From the cell containing the given text, extract its center point as (x, y) coordinate. 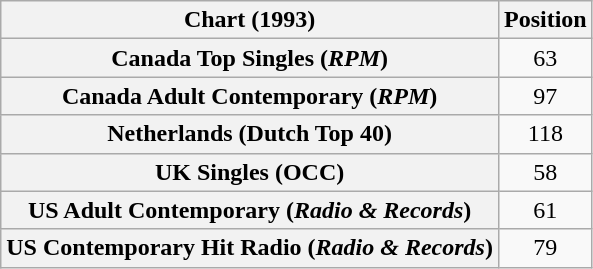
Chart (1993) (250, 20)
Canada Adult Contemporary (RPM) (250, 96)
Netherlands (Dutch Top 40) (250, 134)
UK Singles (OCC) (250, 172)
58 (545, 172)
US Adult Contemporary (Radio & Records) (250, 210)
61 (545, 210)
63 (545, 58)
Position (545, 20)
US Contemporary Hit Radio (Radio & Records) (250, 248)
79 (545, 248)
Canada Top Singles (RPM) (250, 58)
97 (545, 96)
118 (545, 134)
